Provide the [x, y] coordinate of the cell's center where the given text is located.  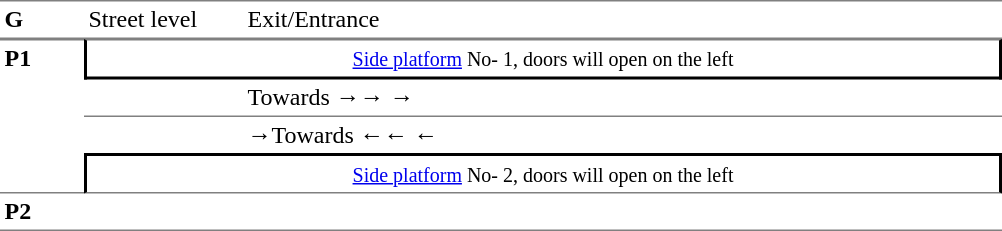
Towards →→ → [622, 99]
Side platform No- 1, doors will open on the left [543, 59]
Side platform No- 2, doors will open on the left [543, 173]
Street level [164, 20]
P1 [42, 116]
→Towards ←← ← [622, 135]
Exit/Entrance [622, 20]
G [42, 20]
